Provide the (x, y) coordinate of the cell's center where the given text is located.  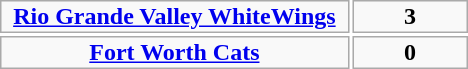
Rio Grande Valley WhiteWings (174, 16)
3 (410, 16)
Fort Worth Cats (174, 52)
0 (410, 52)
